Output the (X, Y) coordinate of the center of the cell containing the given text.  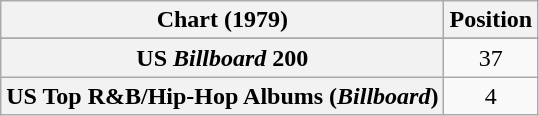
US Top R&B/Hip-Hop Albums (Billboard) (222, 96)
Chart (1979) (222, 20)
US Billboard 200 (222, 58)
4 (491, 96)
37 (491, 58)
Position (491, 20)
